Provide the [X, Y] coordinate of the cell's center where the given text is located.  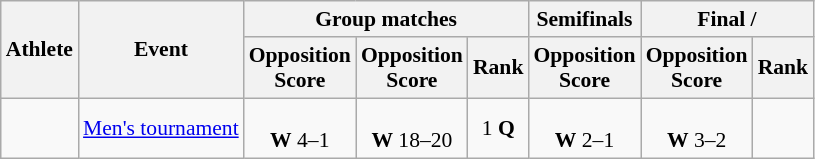
W 3–2 [697, 128]
Athlete [40, 50]
Men's tournament [161, 128]
Final / [728, 19]
W 18–20 [412, 128]
Event [161, 50]
Group matches [386, 19]
Semifinals [584, 19]
W 4–1 [300, 128]
1 Q [498, 128]
W 2–1 [584, 128]
